Detect which cell encompasses the target text, then output its [X, Y] center coordinate. 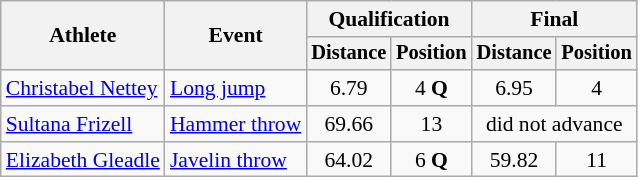
did not advance [554, 124]
69.66 [348, 124]
Athlete [83, 36]
Qualification [388, 19]
Long jump [236, 88]
6.79 [348, 88]
Christabel Nettey [83, 88]
Final [554, 19]
6.95 [514, 88]
4 Q [431, 88]
4 [596, 88]
Hammer throw [236, 124]
13 [431, 124]
Event [236, 36]
Sultana Frizell [83, 124]
